Pinpoint the cell where the given text exists, returning its (X, Y) midpoint coordinate. 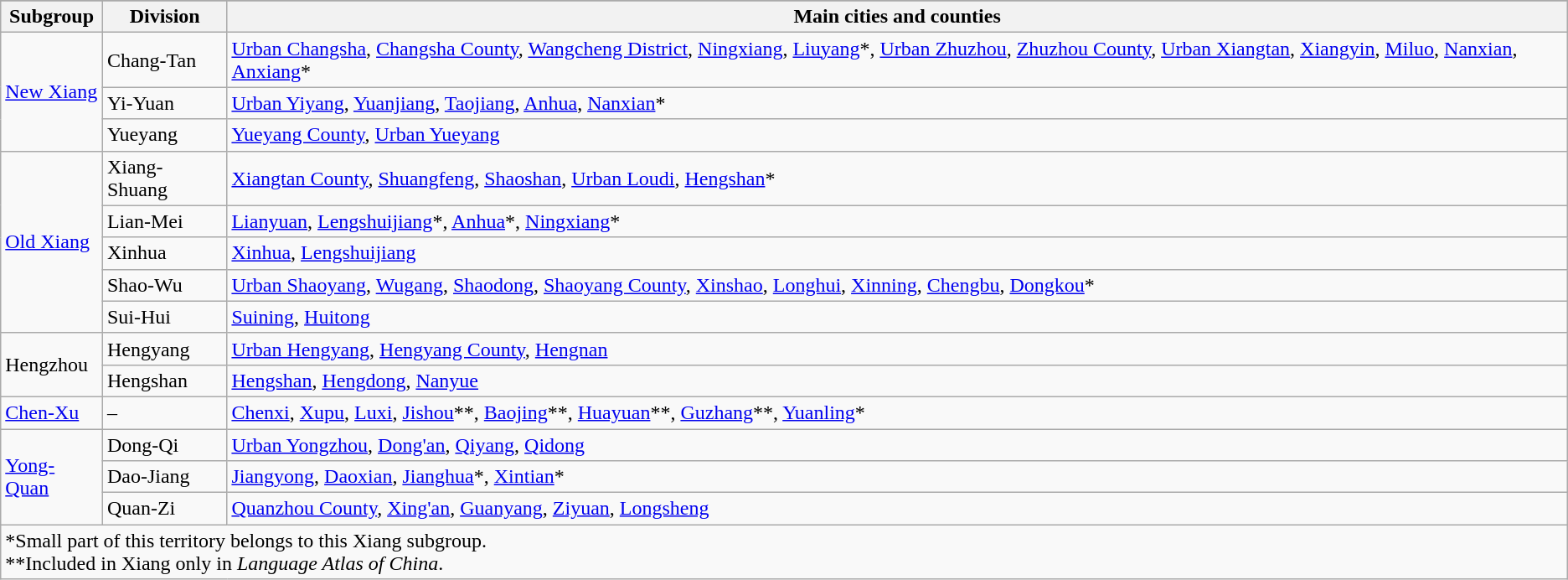
Hengzhou (52, 365)
Xinhua, Lengshuijiang (897, 253)
Chen-Xu (52, 412)
Chang-Tan (164, 60)
Hengyang (164, 349)
Yueyang County, Urban Yueyang (897, 135)
Lian-Mei (164, 221)
Yueyang (164, 135)
Urban Hengyang, Hengyang County, Hengnan (897, 349)
Chenxi, Xupu, Luxi, Jishou**, Baojing**, Huayuan**, Guzhang**, Yuanling* (897, 412)
Old Xiang (52, 241)
Sui-Hui (164, 317)
New Xiang (52, 92)
Xinhua (164, 253)
Yi-Yuan (164, 103)
Shao-Wu (164, 285)
Quanzhou County, Xing'an, Guanyang, Ziyuan, Longsheng (897, 509)
Urban Shaoyang, Wugang, Shaodong, Shaoyang County, Xinshao, Longhui, Xinning, Chengbu, Dongkou* (897, 285)
Dao-Jiang (164, 477)
– (164, 412)
Division (164, 17)
Xiang-Shuang (164, 178)
Hengshan (164, 381)
Lianyuan, Lengshuijiang*, Anhua*, Ningxiang* (897, 221)
Hengshan, Hengdong, Nanyue (897, 381)
Urban Yiyang, Yuanjiang, Taojiang, Anhua, Nanxian* (897, 103)
Main cities and counties (897, 17)
Dong-Qi (164, 445)
Quan-Zi (164, 509)
Subgroup (52, 17)
Urban Yongzhou, Dong'an, Qiyang, Qidong (897, 445)
Suining, Huitong (897, 317)
Yong-Quan (52, 477)
Xiangtan County, Shuangfeng, Shaoshan, Urban Loudi, Hengshan* (897, 178)
Jiangyong, Daoxian, Jianghua*, Xintian* (897, 477)
*Small part of this territory belongs to this Xiang subgroup. **Included in Xiang only in Language Atlas of China. (784, 552)
